For the text-containing cell, return its midpoint in [X, Y] coordinate format. 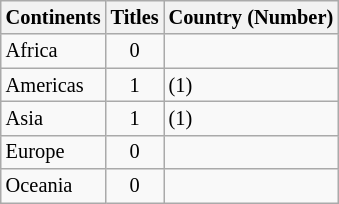
Africa [54, 51]
Americas [54, 85]
Europe [54, 152]
Titles [135, 17]
Country (Number) [251, 17]
Asia [54, 118]
Oceania [54, 186]
Continents [54, 17]
